Output the (x, y) coordinate of the center of the cell containing the given text.  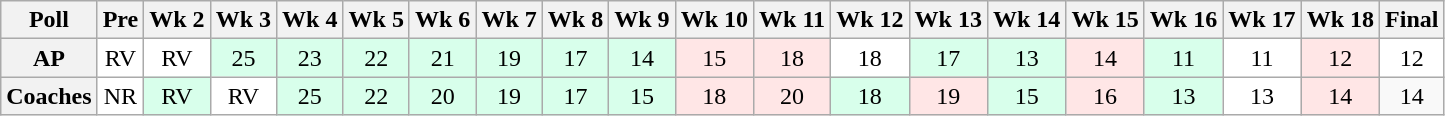
16 (1105, 96)
Final (1412, 20)
Wk 13 (948, 20)
Wk 12 (870, 20)
Wk 10 (714, 20)
Wk 4 (310, 20)
Wk 6 (442, 20)
Wk 16 (1183, 20)
Wk 11 (792, 20)
Wk 8 (575, 20)
Wk 7 (509, 20)
Wk 17 (1262, 20)
Wk 18 (1340, 20)
Coaches (49, 96)
Pre (120, 20)
Wk 5 (376, 20)
23 (310, 58)
Wk 3 (243, 20)
Wk 15 (1105, 20)
NR (120, 96)
21 (442, 58)
AP (49, 58)
Wk 14 (1026, 20)
Wk 2 (177, 20)
Poll (49, 20)
Wk 9 (642, 20)
